Provide the [X, Y] coordinate of the cell's center where the given text is located.  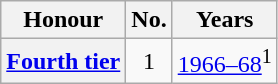
Years [224, 20]
Honour [64, 20]
1966–681 [224, 62]
1 [149, 62]
Fourth tier [64, 62]
No. [149, 20]
